Scan for the cell matching the given text and deliver its [X, Y] coordinate at center. 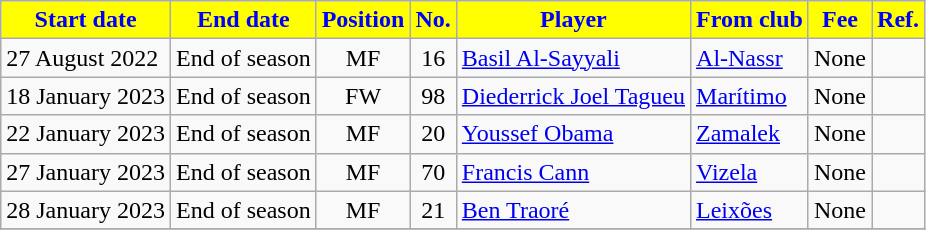
70 [433, 172]
28 January 2023 [86, 210]
22 January 2023 [86, 134]
Player [573, 20]
21 [433, 210]
Fee [840, 20]
From club [750, 20]
Position [363, 20]
No. [433, 20]
20 [433, 134]
Al-Nassr [750, 58]
Youssef Obama [573, 134]
Zamalek [750, 134]
16 [433, 58]
Vizela [750, 172]
Ref. [898, 20]
End date [243, 20]
98 [433, 96]
27 January 2023 [86, 172]
Leixões [750, 210]
Diederrick Joel Tagueu [573, 96]
Ben Traoré [573, 210]
27 August 2022 [86, 58]
Francis Cann [573, 172]
Basil Al-Sayyali [573, 58]
18 January 2023 [86, 96]
Marítimo [750, 96]
FW [363, 96]
Start date [86, 20]
